Provide the (x, y) coordinate of the cell's center where the given text is located.  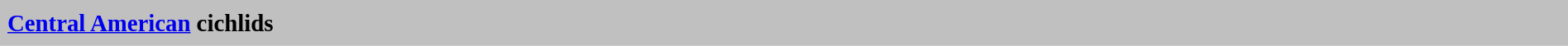
Central American cichlids (784, 23)
